Detect which cell encompasses the target text, then output its (X, Y) center coordinate. 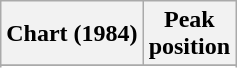
Peakposition (189, 34)
Chart (1984) (72, 34)
